Identify which cell holds the provided text, then report its [X, Y] central coordinate. 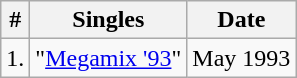
1. [16, 58]
# [16, 20]
May 1993 [242, 58]
Date [242, 20]
"Megamix '93" [108, 58]
Singles [108, 20]
